Extract the (X, Y) coordinate from the center of the cell holding the provided text.  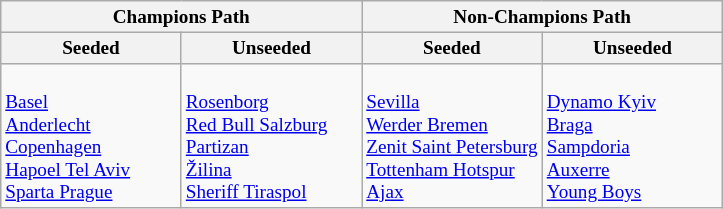
Champions Path (182, 17)
Dynamo Kyiv Braga Sampdoria Auxerre Young Boys (632, 136)
Rosenborg Red Bull Salzburg Partizan Žilina Sheriff Tiraspol (271, 136)
Sevilla Werder Bremen Zenit Saint Petersburg Tottenham Hotspur Ajax (452, 136)
Basel Anderlecht Copenhagen Hapoel Tel Aviv Sparta Prague (91, 136)
Non-Champions Path (542, 17)
